Determine the (X, Y) coordinate at the center of the cell enclosing the given text.  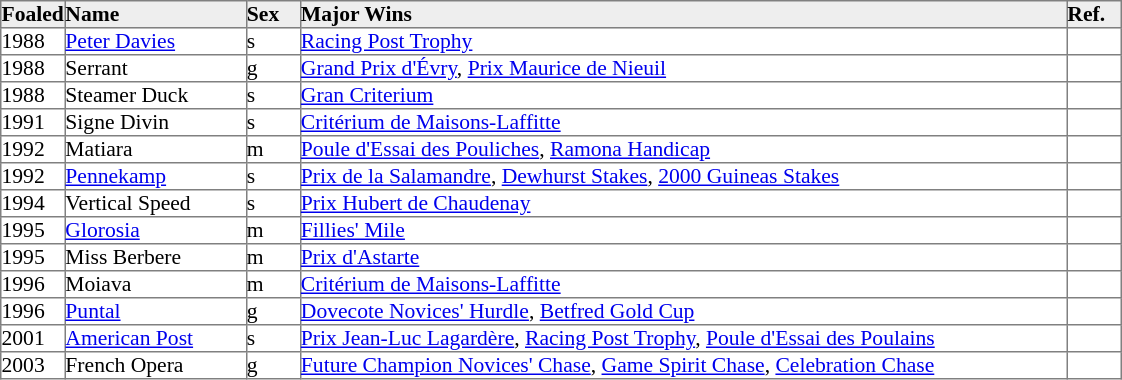
Racing Post Trophy (683, 42)
Serrant (156, 68)
Puntal (156, 312)
Sex (273, 14)
Pennekamp (156, 176)
Major Wins (683, 14)
Vertical Speed (156, 204)
Peter Davies (156, 42)
Gran Criterium (683, 96)
Steamer Duck (156, 96)
Future Champion Novices' Chase, Game Spirit Chase, Celebration Chase (683, 366)
Signe Divin (156, 122)
Fillies' Mile (683, 230)
2001 (33, 338)
Dovecote Novices' Hurdle, Betfred Gold Cup (683, 312)
Ref. (1094, 14)
Foaled (33, 14)
Prix de la Salamandre, Dewhurst Stakes, 2000 Guineas Stakes (683, 176)
Moiava (156, 284)
American Post (156, 338)
Grand Prix d'Évry, Prix Maurice de Nieuil (683, 68)
Prix d'Astarte (683, 258)
Name (156, 14)
Prix Hubert de Chaudenay (683, 204)
1991 (33, 122)
Matiara (156, 150)
Miss Berbere (156, 258)
1994 (33, 204)
Prix Jean-Luc Lagardère, Racing Post Trophy, Poule d'Essai des Poulains (683, 338)
French Opera (156, 366)
Glorosia (156, 230)
Poule d'Essai des Pouliches, Ramona Handicap (683, 150)
2003 (33, 366)
